Capture the cell that displays the provided text and extract its [X, Y] central coordinate. 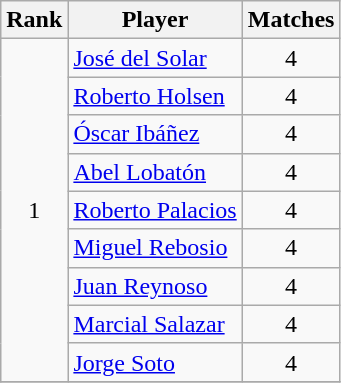
Rank [34, 20]
Miguel Rebosio [155, 248]
Óscar Ibáñez [155, 134]
Roberto Holsen [155, 96]
Jorge Soto [155, 362]
Juan Reynoso [155, 286]
Player [155, 20]
1 [34, 210]
José del Solar [155, 58]
Matches [291, 20]
Abel Lobatón [155, 172]
Marcial Salazar [155, 324]
Roberto Palacios [155, 210]
